For the text-containing cell, return its midpoint in (x, y) coordinate format. 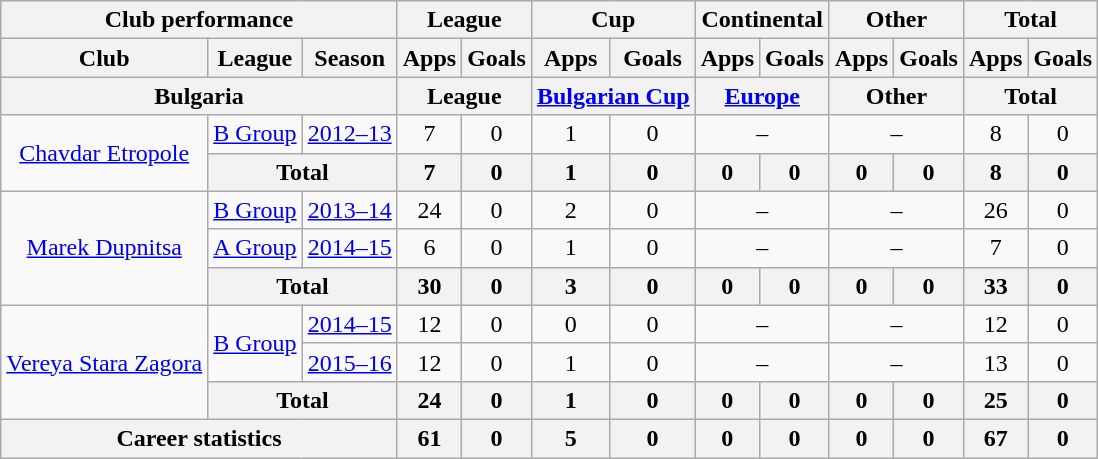
Continental (762, 20)
25 (995, 400)
2013–14 (350, 210)
Club performance (199, 20)
61 (429, 438)
13 (995, 362)
30 (429, 286)
5 (570, 438)
3 (570, 286)
Bulgarian Cup (613, 96)
67 (995, 438)
Cup (613, 20)
26 (995, 210)
2 (570, 210)
Marek Dupnitsa (104, 248)
2015–16 (350, 362)
2012–13 (350, 134)
33 (995, 286)
Bulgaria (199, 96)
Europe (762, 96)
Club (104, 58)
Vereya Stara Zagora (104, 362)
A Group (255, 248)
Season (350, 58)
Career statistics (199, 438)
6 (429, 248)
Chavdar Etropole (104, 153)
